For the text-containing cell, return its midpoint in [X, Y] coordinate format. 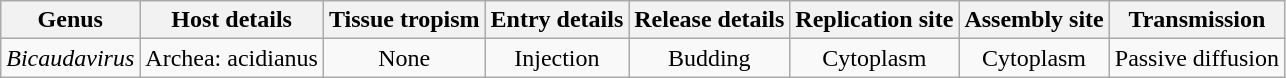
Genus [70, 20]
Budding [710, 58]
Host details [232, 20]
Archea: acidianus [232, 58]
Tissue tropism [404, 20]
Injection [557, 58]
Bicaudavirus [70, 58]
Assembly site [1034, 20]
None [404, 58]
Entry details [557, 20]
Release details [710, 20]
Transmission [1196, 20]
Replication site [874, 20]
Passive diffusion [1196, 58]
